Provide the [x, y] coordinate of the cell's center where the given text is located.  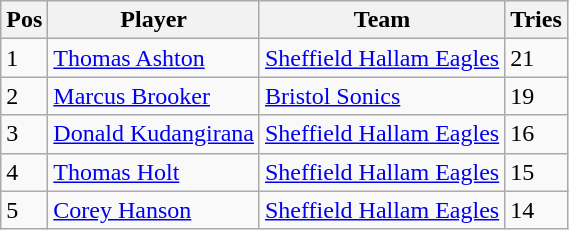
Thomas Ashton [154, 58]
Donald Kudangirana [154, 134]
4 [24, 172]
Pos [24, 20]
16 [536, 134]
Player [154, 20]
Corey Hanson [154, 210]
Thomas Holt [154, 172]
15 [536, 172]
Marcus Brooker [154, 96]
Bristol Sonics [382, 96]
3 [24, 134]
1 [24, 58]
2 [24, 96]
Tries [536, 20]
Team [382, 20]
5 [24, 210]
14 [536, 210]
21 [536, 58]
19 [536, 96]
